Output the (x, y) coordinate of the center of the cell containing the given text.  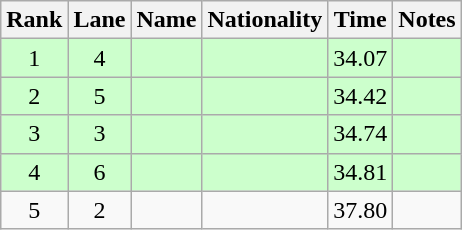
6 (100, 172)
34.81 (360, 172)
Name (166, 20)
Notes (427, 20)
34.42 (360, 96)
Time (360, 20)
34.74 (360, 134)
1 (34, 58)
Lane (100, 20)
34.07 (360, 58)
Nationality (265, 20)
37.80 (360, 210)
Rank (34, 20)
